Find where the given text appears and provide that cell's center as [x, y] coordinate. 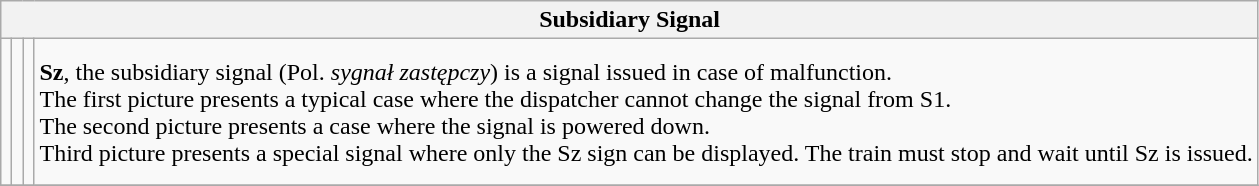
Subsidiary Signal [630, 20]
